Capture the cell that displays the provided text and extract its [X, Y] central coordinate. 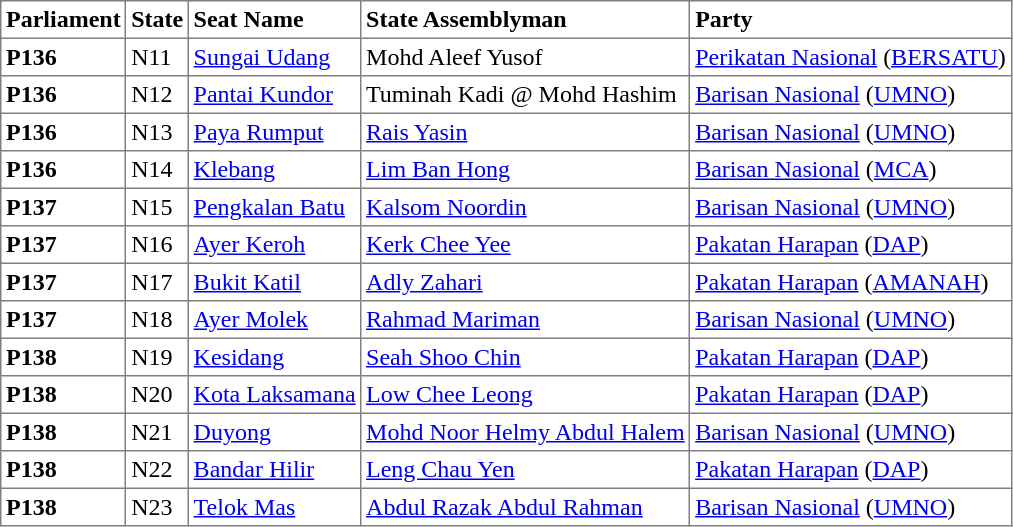
Mohd Aleef Yusof [526, 57]
Rais Yasin [526, 132]
Seat Name [274, 20]
N22 [157, 470]
Bukit Katil [274, 282]
Pakatan Harapan (AMANAH) [850, 282]
Kota Laksamana [274, 395]
Paya Rumput [274, 132]
Barisan Nasional (MCA) [850, 170]
Kerk Chee Yee [526, 245]
State Assemblyman [526, 20]
N14 [157, 170]
N21 [157, 432]
Kalsom Noordin [526, 207]
N13 [157, 132]
N11 [157, 57]
N12 [157, 95]
Tuminah Kadi @ Mohd Hashim [526, 95]
Sungai Udang [274, 57]
Ayer Molek [274, 320]
N16 [157, 245]
Pengkalan Batu [274, 207]
Party [850, 20]
N17 [157, 282]
Perikatan Nasional (BERSATU) [850, 57]
Telok Mas [274, 507]
Pantai Kundor [274, 95]
Klebang [274, 170]
Rahmad Mariman [526, 320]
Bandar Hilir [274, 470]
N15 [157, 207]
N20 [157, 395]
Ayer Keroh [274, 245]
Abdul Razak Abdul Rahman [526, 507]
Low Chee Leong [526, 395]
Duyong [274, 432]
Parliament [64, 20]
Kesidang [274, 357]
N23 [157, 507]
Leng Chau Yen [526, 470]
State [157, 20]
Adly Zahari [526, 282]
Lim Ban Hong [526, 170]
N18 [157, 320]
Seah Shoo Chin [526, 357]
Mohd Noor Helmy Abdul Halem [526, 432]
N19 [157, 357]
